Search for the cell housing the specified text and yield its (x, y) center coordinate. 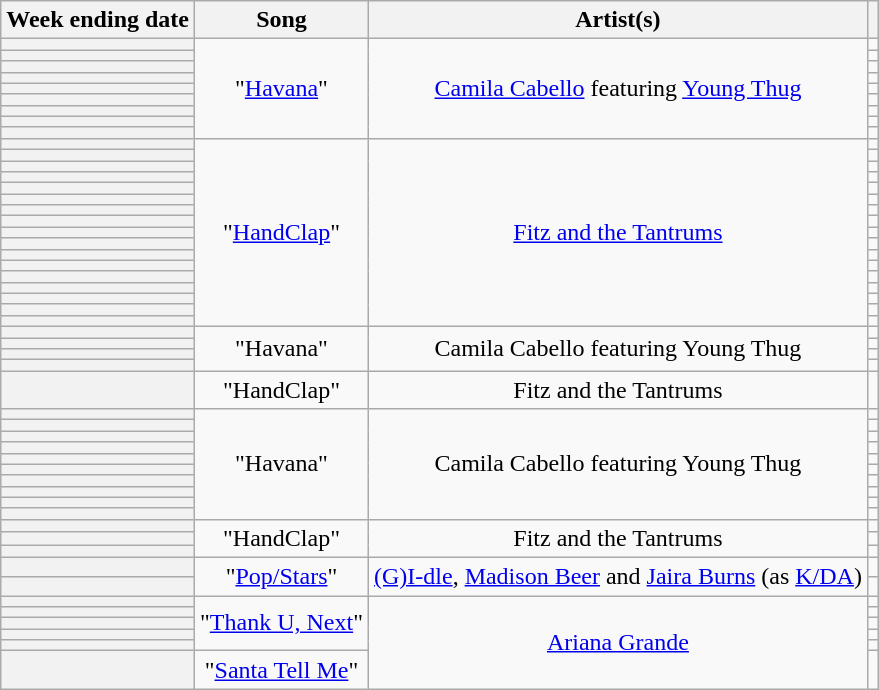
Artist(s) (618, 20)
Song (282, 20)
Ariana Grande (618, 642)
Week ending date (98, 20)
"Pop/Stars" (282, 576)
(G)I-dle, Madison Beer and Jaira Burns (as K/DA) (618, 576)
"Thank U, Next" (282, 624)
"Santa Tell Me" (282, 670)
